For the text-containing cell, return its midpoint in (x, y) coordinate format. 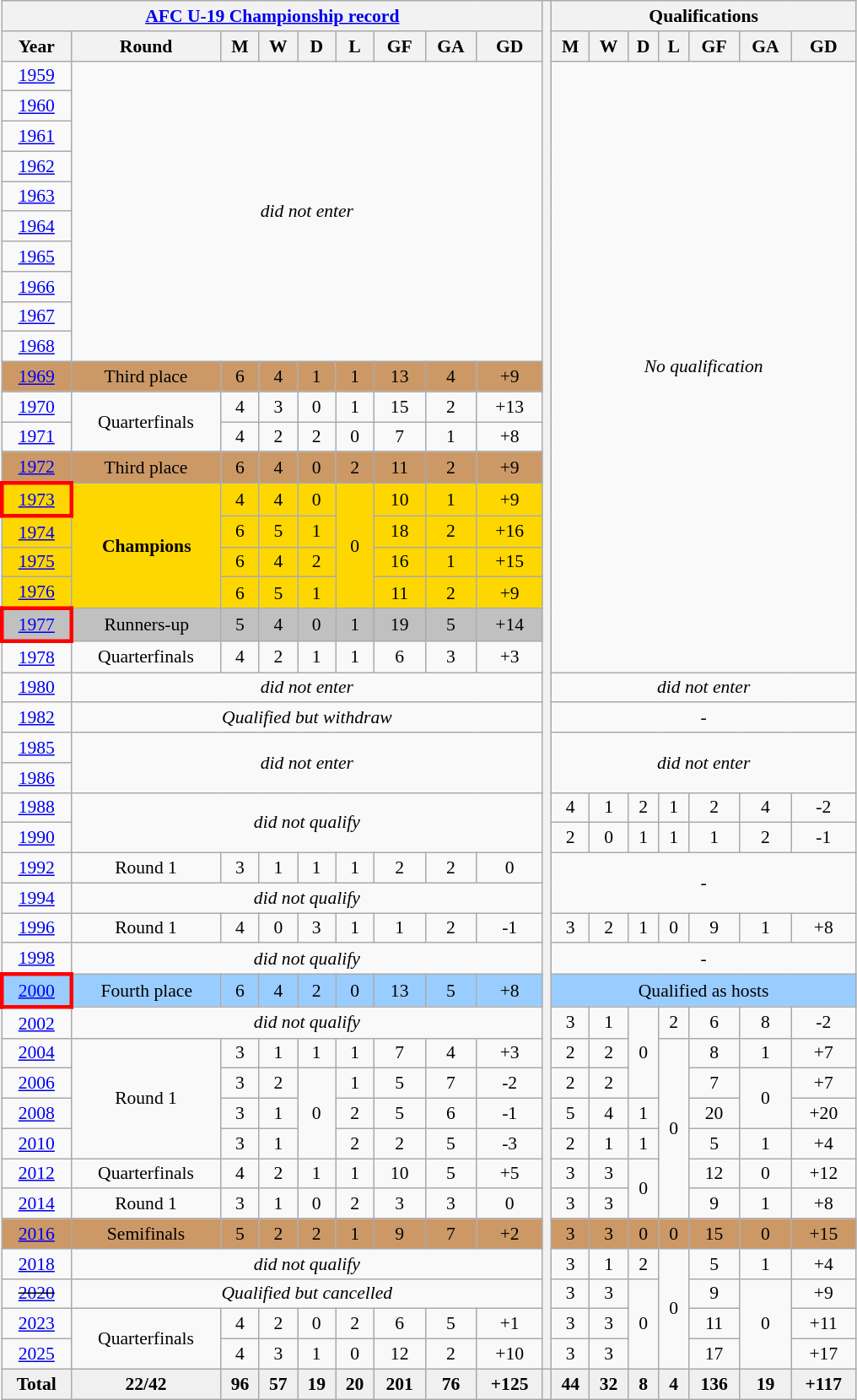
2010 (36, 1143)
18 (400, 532)
1990 (36, 838)
1970 (36, 407)
2008 (36, 1114)
-3 (509, 1143)
2023 (36, 1324)
Total (36, 1384)
Qualified but cancelled (307, 1294)
+12 (823, 1174)
+117 (823, 1384)
Semifinals (145, 1234)
2004 (36, 1053)
+17 (823, 1354)
136 (714, 1384)
1971 (36, 437)
2025 (36, 1354)
+13 (509, 407)
76 (450, 1384)
1961 (36, 137)
2002 (36, 1023)
2000 (36, 991)
1965 (36, 257)
1972 (36, 468)
+20 (823, 1114)
1967 (36, 316)
2016 (36, 1234)
Runners-up (145, 624)
96 (240, 1384)
+125 (509, 1384)
Fourth place (145, 991)
16 (400, 562)
44 (570, 1384)
1960 (36, 106)
+5 (509, 1174)
No qualification (703, 366)
1959 (36, 76)
+11 (823, 1324)
1976 (36, 592)
1996 (36, 928)
1962 (36, 166)
1988 (36, 808)
2014 (36, 1204)
17 (714, 1354)
1973 (36, 500)
1963 (36, 197)
2018 (36, 1264)
1974 (36, 532)
Round (145, 46)
Year (36, 46)
1992 (36, 868)
2012 (36, 1174)
1968 (36, 347)
1975 (36, 562)
Qualified but withdraw (307, 718)
1985 (36, 748)
Qualifications (703, 16)
32 (609, 1384)
+16 (509, 532)
AFC U-19 Championship record (272, 16)
1969 (36, 377)
1986 (36, 778)
+14 (509, 624)
1994 (36, 898)
1982 (36, 718)
1964 (36, 227)
1998 (36, 959)
1966 (36, 287)
22/42 (145, 1384)
1980 (36, 688)
2020 (36, 1294)
Qualified as hosts (703, 991)
1978 (36, 657)
2006 (36, 1084)
+1 (509, 1324)
1977 (36, 624)
201 (400, 1384)
+10 (509, 1354)
57 (278, 1384)
+2 (509, 1234)
Champions (145, 546)
